Return the [X, Y] coordinate for the center point of the cell that contains the specified text.  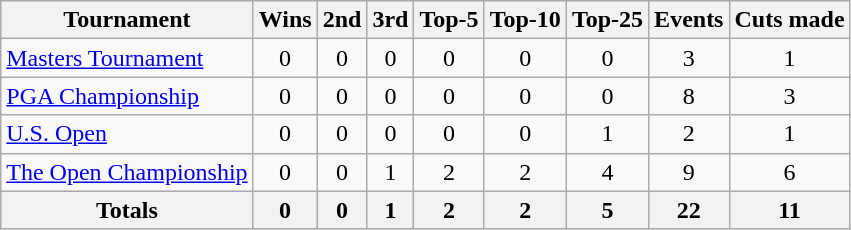
Wins [285, 20]
22 [689, 210]
2nd [342, 20]
Events [689, 20]
11 [790, 210]
Top-10 [525, 20]
Top-25 [607, 20]
Totals [127, 210]
3rd [390, 20]
4 [607, 172]
Cuts made [790, 20]
U.S. Open [127, 134]
Masters Tournament [127, 58]
Tournament [127, 20]
8 [689, 96]
Top-5 [449, 20]
5 [607, 210]
The Open Championship [127, 172]
PGA Championship [127, 96]
6 [790, 172]
9 [689, 172]
